Output the (X, Y) coordinate of the center of the cell containing the given text.  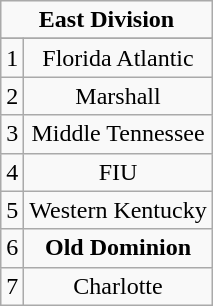
4 (12, 172)
Charlotte (118, 286)
Marshall (118, 96)
1 (12, 58)
Middle Tennessee (118, 134)
3 (12, 134)
Old Dominion (118, 248)
2 (12, 96)
5 (12, 210)
Western Kentucky (118, 210)
East Division (106, 20)
FIU (118, 172)
6 (12, 248)
Florida Atlantic (118, 58)
7 (12, 286)
